Determine the (x, y) coordinate at the center of the cell enclosing the given text.  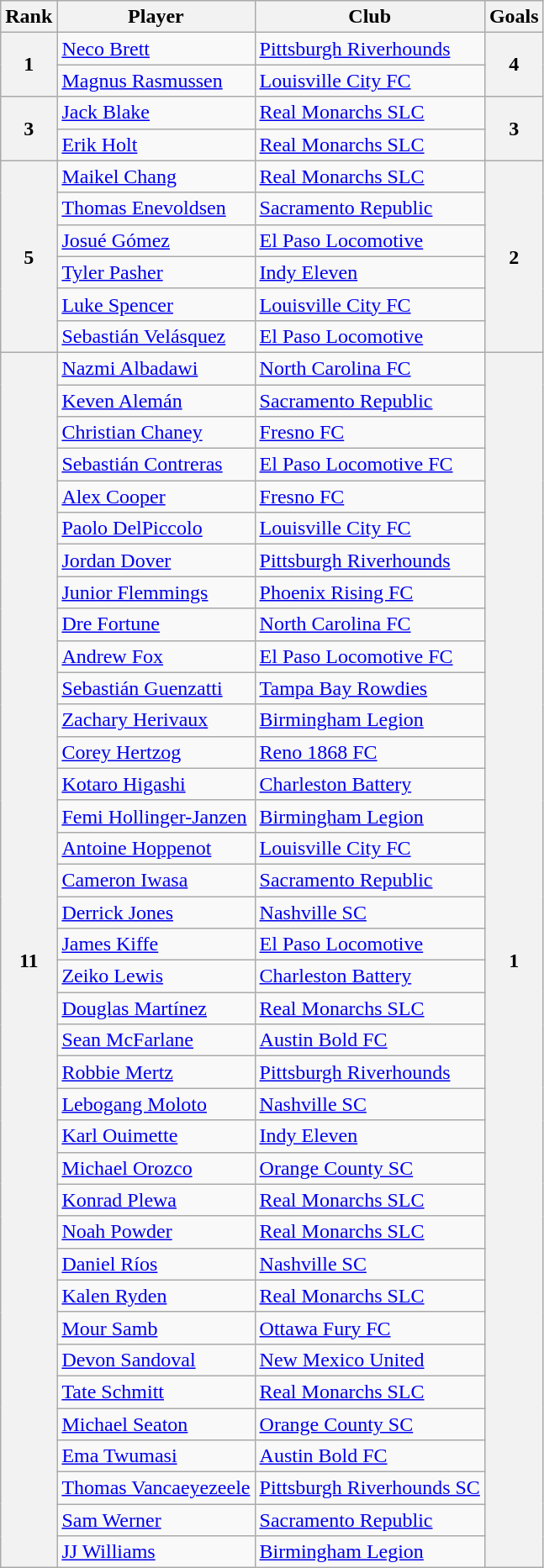
Alex Cooper (156, 497)
Antoine Hoppenot (156, 848)
Devon Sandoval (156, 1360)
Kotaro Higashi (156, 784)
Femi Hollinger-Janzen (156, 816)
Michael Orozco (156, 1168)
JJ Williams (156, 1552)
Dre Fortune (156, 624)
Paolo DelPiccolo (156, 529)
5 (29, 256)
Junior Flemmings (156, 592)
Nazmi Albadawi (156, 368)
Tampa Bay Rowdies (370, 688)
Mour Samb (156, 1328)
Kalen Ryden (156, 1296)
Josué Gómez (156, 240)
Club (370, 17)
Erik Holt (156, 145)
Sebastián Velásquez (156, 336)
Christian Chaney (156, 433)
Karl Ouimette (156, 1136)
Reno 1868 FC (370, 752)
Thomas Vancaeyezeele (156, 1488)
Tyler Pasher (156, 272)
Cameron Iwasa (156, 880)
Thomas Enevoldsen (156, 208)
Konrad Plewa (156, 1200)
11 (29, 960)
Douglas Martínez (156, 1008)
Andrew Fox (156, 656)
Neco Brett (156, 49)
Corey Hertzog (156, 752)
Jack Blake (156, 113)
Goals (514, 17)
Pittsburgh Riverhounds SC (370, 1488)
Michael Seaton (156, 1424)
James Kiffe (156, 944)
New Mexico United (370, 1360)
Noah Powder (156, 1232)
2 (514, 256)
Ottawa Fury FC (370, 1328)
4 (514, 65)
Zeiko Lewis (156, 976)
Sam Werner (156, 1520)
Zachary Herivaux (156, 720)
Sean McFarlane (156, 1040)
Sebastián Guenzatti (156, 688)
Jordan Dover (156, 560)
Maikel Chang (156, 176)
Rank (29, 17)
Phoenix Rising FC (370, 592)
Ema Twumasi (156, 1456)
Robbie Mertz (156, 1072)
Daniel Ríos (156, 1264)
Luke Spencer (156, 304)
Player (156, 17)
Tate Schmitt (156, 1392)
Derrick Jones (156, 912)
Keven Alemán (156, 401)
Magnus Rasmussen (156, 81)
Sebastián Contreras (156, 465)
Lebogang Moloto (156, 1104)
